Return the [x, y] coordinate for the center point of the cell that contains the specified text.  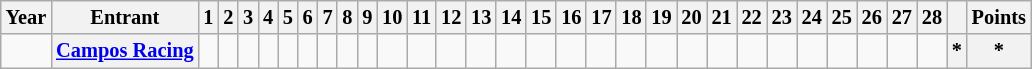
1 [208, 17]
10 [392, 17]
20 [691, 17]
2 [228, 17]
21 [722, 17]
17 [601, 17]
24 [812, 17]
19 [661, 17]
28 [932, 17]
Year [26, 17]
15 [541, 17]
14 [511, 17]
Campos Racing [124, 51]
13 [481, 17]
11 [422, 17]
16 [571, 17]
6 [308, 17]
8 [347, 17]
3 [248, 17]
7 [328, 17]
18 [631, 17]
27 [902, 17]
26 [872, 17]
12 [451, 17]
4 [268, 17]
9 [367, 17]
25 [842, 17]
Points [999, 17]
Entrant [124, 17]
22 [752, 17]
23 [782, 17]
5 [288, 17]
